Provide the [x, y] coordinate of the cell's center where the given text is located.  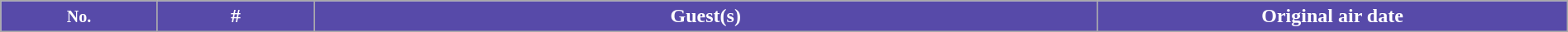
Guest(s) [706, 16]
Original air date [1332, 16]
No. [79, 16]
# [235, 16]
